Search for the cell housing the specified text and yield its (X, Y) center coordinate. 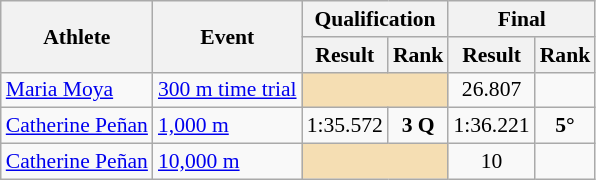
1:35.572 (345, 126)
1:36.221 (491, 126)
1,000 m (228, 126)
Final (522, 19)
10 (491, 162)
3 Q (418, 126)
5° (566, 126)
Maria Moya (77, 90)
Athlete (77, 36)
Event (228, 36)
26.807 (491, 90)
300 m time trial (228, 90)
10,000 m (228, 162)
Qualification (376, 19)
